Return (X, Y) of the center of cell containing provided text 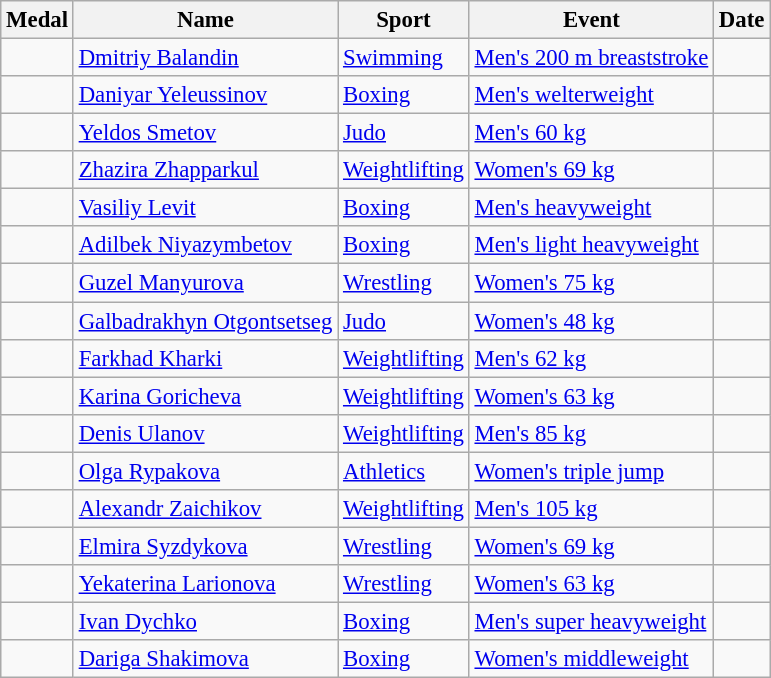
Galbadrakhyn Otgontsetseg (205, 321)
Medal (38, 20)
Name (205, 20)
Alexandr Zaichikov (205, 509)
Dariga Shakimova (205, 659)
Zhazira Zhapparkul (205, 170)
Swimming (404, 58)
Men's 60 kg (591, 133)
Men's heavyweight (591, 208)
Dmitriy Balandin (205, 58)
Denis Ulanov (205, 433)
Farkhad Kharki (205, 358)
Event (591, 20)
Women's triple jump (591, 471)
Men's 200 m breaststroke (591, 58)
Women's 75 kg (591, 283)
Date (742, 20)
Guzel Manyurova (205, 283)
Men's 62 kg (591, 358)
Athletics (404, 471)
Karina Goricheva (205, 396)
Men's 85 kg (591, 433)
Yekaterina Larionova (205, 584)
Olga Rypakova (205, 471)
Elmira Syzdykova (205, 546)
Yeldos Smetov (205, 133)
Sport (404, 20)
Men's light heavyweight (591, 245)
Women's 48 kg (591, 321)
Men's 105 kg (591, 509)
Women's middleweight (591, 659)
Daniyar Yeleussinov (205, 95)
Ivan Dychko (205, 621)
Men's welterweight (591, 95)
Adilbek Niyazymbetov (205, 245)
Vasiliy Levit (205, 208)
Men's super heavyweight (591, 621)
